Search for the cell housing the specified text and yield its [X, Y] center coordinate. 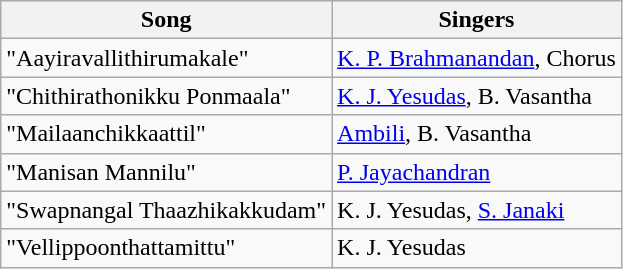
"Chithirathonikku Ponmaala" [166, 96]
"Aayiravallithirumakale" [166, 58]
"Vellippoonthattamittu" [166, 248]
"Swapnangal Thaazhikakkudam" [166, 210]
"Manisan Mannilu" [166, 172]
"Mailaanchikkaattil" [166, 134]
K. J. Yesudas, B. Vasantha [477, 96]
Ambili, B. Vasantha [477, 134]
K. P. Brahmanandan, Chorus [477, 58]
Singers [477, 20]
Song [166, 20]
K. J. Yesudas [477, 248]
P. Jayachandran [477, 172]
K. J. Yesudas, S. Janaki [477, 210]
